Capture the cell that displays the provided text and extract its (X, Y) central coordinate. 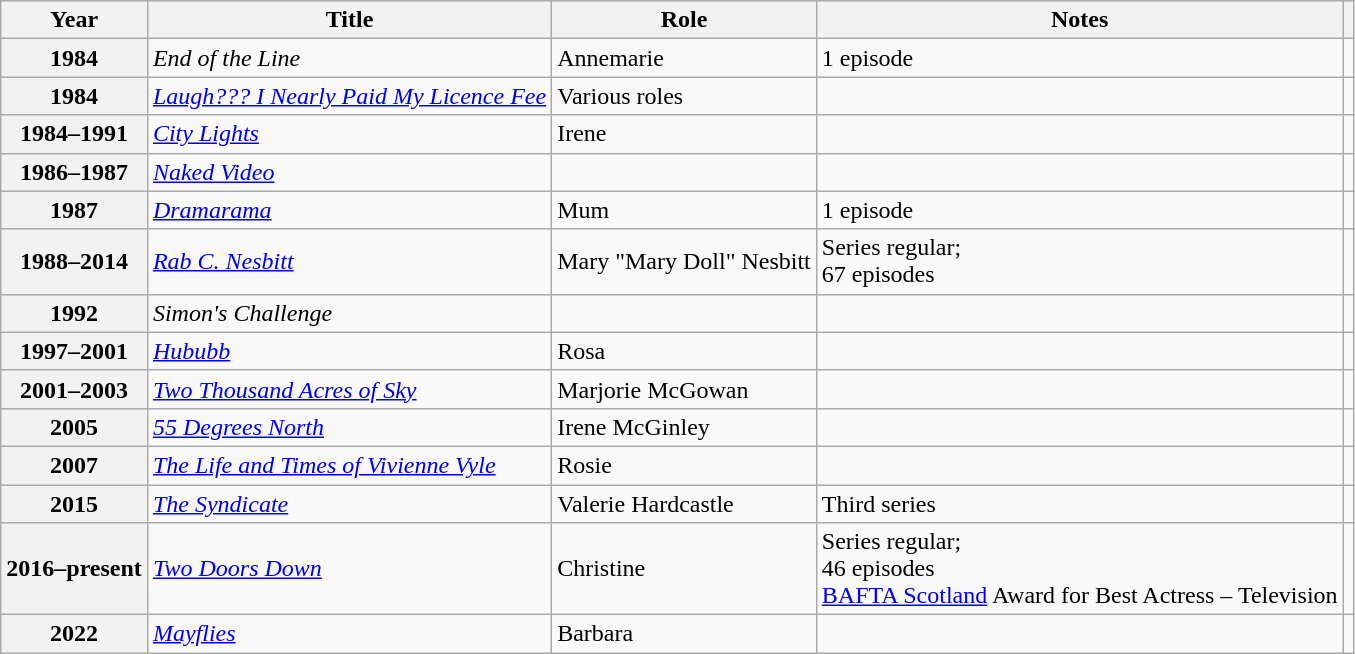
The Life and Times of Vivienne Vyle (349, 465)
Rosie (684, 465)
End of the Line (349, 58)
Dramarama (349, 210)
Laugh??? I Nearly Paid My Licence Fee (349, 96)
Two Doors Down (349, 569)
Year (74, 20)
Irene (684, 134)
Two Thousand Acres of Sky (349, 389)
The Syndicate (349, 503)
2022 (74, 634)
Third series (1080, 503)
Title (349, 20)
Barbara (684, 634)
2005 (74, 427)
Series regular; 67 episodes (1080, 262)
1992 (74, 313)
Mum (684, 210)
2016–present (74, 569)
2015 (74, 503)
Notes (1080, 20)
1997–2001 (74, 351)
Annemarie (684, 58)
Mary "Mary Doll" Nesbitt (684, 262)
Naked Video (349, 172)
Rab C. Nesbitt (349, 262)
Mayflies (349, 634)
1986–1987 (74, 172)
Role (684, 20)
Irene McGinley (684, 427)
2001–2003 (74, 389)
1988–2014 (74, 262)
Marjorie McGowan (684, 389)
Rosa (684, 351)
55 Degrees North (349, 427)
City Lights (349, 134)
1987 (74, 210)
Various roles (684, 96)
2007 (74, 465)
Simon's Challenge (349, 313)
Christine (684, 569)
Valerie Hardcastle (684, 503)
1984–1991 (74, 134)
Hububb (349, 351)
Series regular; 46 episodes BAFTA Scotland Award for Best Actress – Television (1080, 569)
